Return (x, y) of the center of cell containing provided text 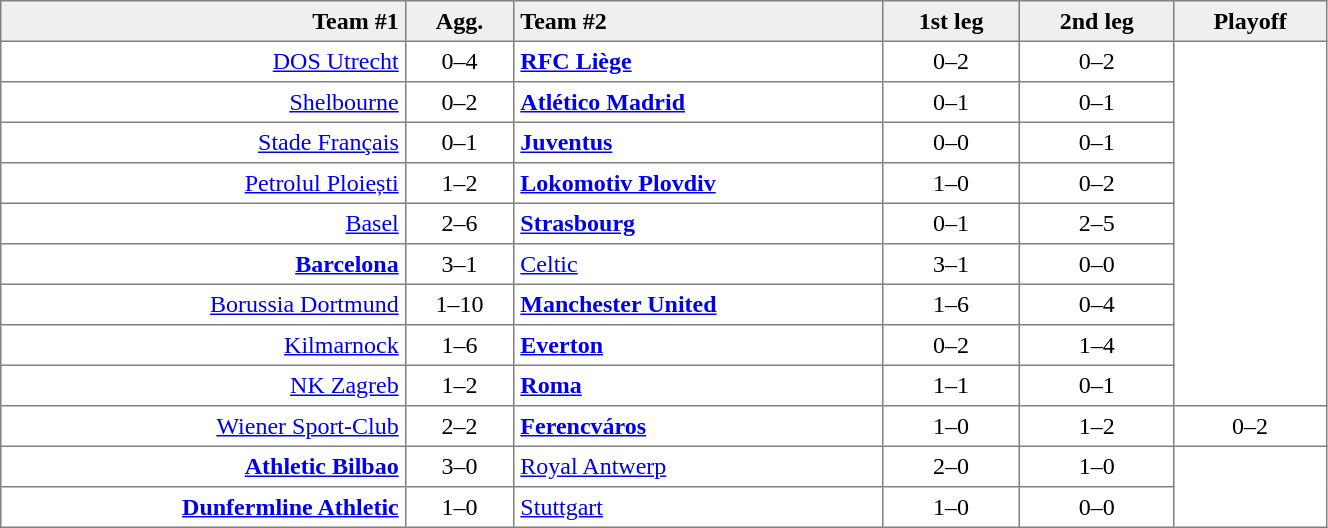
Stade Français (204, 142)
Shelbourne (204, 102)
Kilmarnock (204, 345)
1–4 (1097, 345)
DOS Utrecht (204, 61)
2–5 (1097, 223)
Stuttgart (698, 507)
Manchester United (698, 304)
Ferencváros (698, 426)
Barcelona (204, 264)
Team #2 (698, 21)
3–0 (459, 466)
NK Zagreb (204, 385)
1–10 (459, 304)
Petrolul Ploiești (204, 183)
Agg. (459, 21)
Playoff (1250, 21)
Dunfermline Athletic (204, 507)
Strasbourg (698, 223)
Team #1 (204, 21)
2–2 (459, 426)
Celtic (698, 264)
1st leg (950, 21)
2nd leg (1097, 21)
RFC Liège (698, 61)
Royal Antwerp (698, 466)
Everton (698, 345)
Lokomotiv Plovdiv (698, 183)
Basel (204, 223)
Roma (698, 385)
2–6 (459, 223)
Athletic Bilbao (204, 466)
Juventus (698, 142)
Wiener Sport-Club (204, 426)
Atlético Madrid (698, 102)
2–0 (950, 466)
1–1 (950, 385)
Borussia Dortmund (204, 304)
